Search for the cell housing the specified text and yield its (x, y) center coordinate. 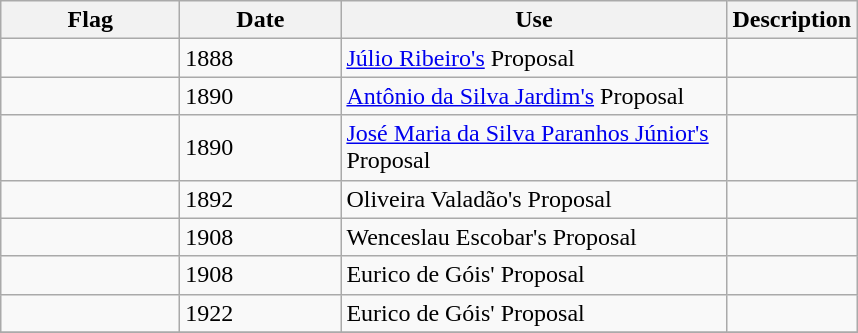
1892 (260, 199)
Description (792, 20)
1888 (260, 58)
1922 (260, 313)
José Maria da Silva Paranhos Júnior's Proposal (534, 148)
Wenceslau Escobar's Proposal (534, 237)
Oliveira Valadão's Proposal (534, 199)
Flag (90, 20)
Júlio Ribeiro's Proposal (534, 58)
Antônio da Silva Jardim's Proposal (534, 96)
Use (534, 20)
Date (260, 20)
